Scan for the cell matching the given text and deliver its [x, y] coordinate at center. 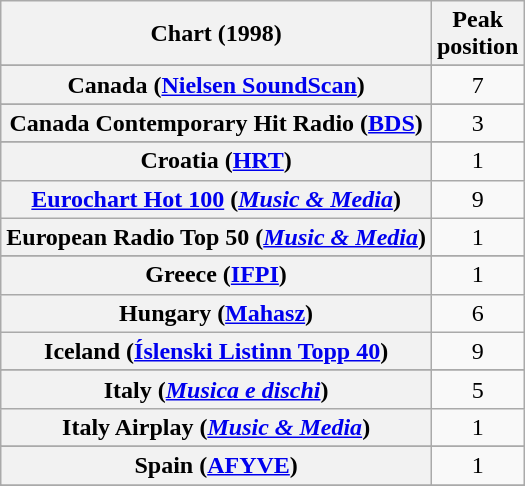
Croatia (HRT) [216, 161]
Canada Contemporary Hit Radio (BDS) [216, 123]
Eurochart Hot 100 (Music & Media) [216, 199]
Chart (1998) [216, 34]
Iceland (Íslenski Listinn Topp 40) [216, 351]
6 [477, 313]
Greece (IFPI) [216, 275]
Spain (AFYVE) [216, 465]
3 [477, 123]
Italy (Musica e dischi) [216, 389]
Hungary (Mahasz) [216, 313]
European Radio Top 50 (Music & Media) [216, 237]
Italy Airplay (Music & Media) [216, 427]
5 [477, 389]
Canada (Nielsen SoundScan) [216, 85]
Peakposition [477, 34]
7 [477, 85]
